From the cell containing the given text, extract its center point as [X, Y] coordinate. 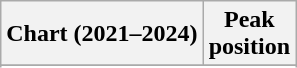
Peakposition [249, 34]
Chart (2021–2024) [102, 34]
